Locate the cell with the specified text and output its (x, y) center coordinate. 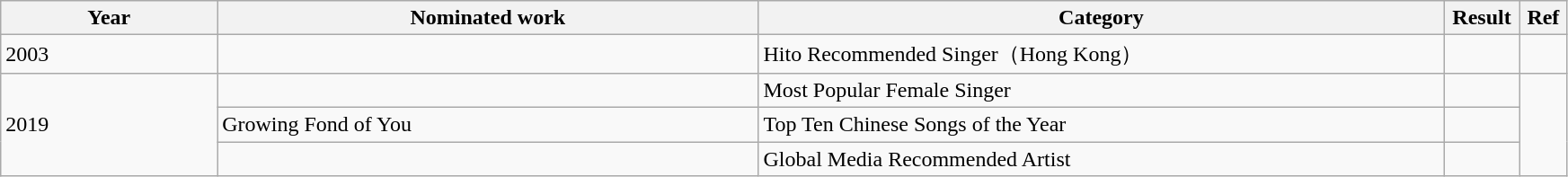
Most Popular Female Singer (1102, 90)
Year (110, 18)
2019 (110, 124)
Category (1102, 18)
Ref (1543, 18)
Growing Fond of You (488, 124)
Result (1482, 18)
Top Ten Chinese Songs of the Year (1102, 124)
Global Media Recommended Artist (1102, 159)
2003 (110, 54)
Hito Recommended Singer（Hong Kong） (1102, 54)
Nominated work (488, 18)
